Scan for the cell matching the given text and deliver its [x, y] coordinate at center. 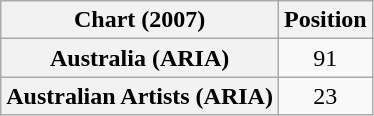
Australian Artists (ARIA) [140, 96]
Australia (ARIA) [140, 58]
91 [325, 58]
23 [325, 96]
Chart (2007) [140, 20]
Position [325, 20]
